Capture the cell that displays the provided text and extract its (X, Y) central coordinate. 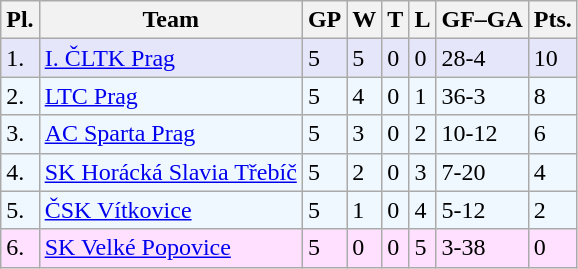
36-3 (482, 96)
SK Horácká Slavia Třebíč (170, 172)
6 (552, 134)
28-4 (482, 58)
10 (552, 58)
GF–GA (482, 20)
4. (20, 172)
W (364, 20)
Team (170, 20)
7-20 (482, 172)
GP (324, 20)
10-12 (482, 134)
I. ČLTK Prag (170, 58)
L (422, 20)
3-38 (482, 248)
Pts. (552, 20)
3. (20, 134)
1. (20, 58)
5. (20, 210)
T (396, 20)
5-12 (482, 210)
6. (20, 248)
ČSK Vítkovice (170, 210)
Pl. (20, 20)
LTC Prag (170, 96)
AC Sparta Prag (170, 134)
2. (20, 96)
8 (552, 96)
SK Velké Popovice (170, 248)
